Capture the cell that displays the provided text and extract its (x, y) central coordinate. 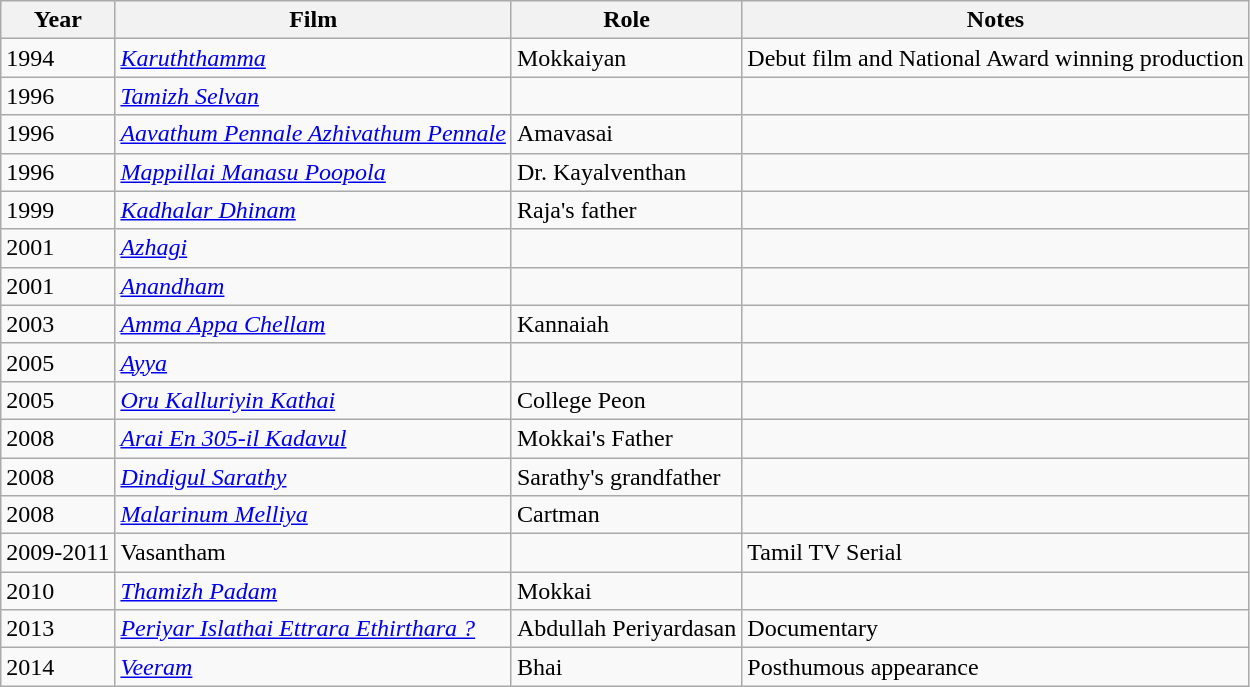
Year (58, 20)
Malarinum Melliya (314, 515)
Vasantham (314, 553)
1999 (58, 210)
Anandham (314, 286)
Karuththamma (314, 58)
Kadhalar Dhinam (314, 210)
Role (626, 20)
Notes (996, 20)
1994 (58, 58)
Veeram (314, 667)
Raja's father (626, 210)
Posthumous appearance (996, 667)
Arai En 305-il Kadavul (314, 438)
Film (314, 20)
Ayya (314, 362)
Thamizh Padam (314, 591)
Mokkai (626, 591)
Tamil TV Serial (996, 553)
Periyar Islathai Ettrara Ethirthara ? (314, 629)
Mappillai Manasu Poopola (314, 172)
Bhai (626, 667)
2010 (58, 591)
College Peon (626, 400)
Tamizh Selvan (314, 96)
Abdullah Periyardasan (626, 629)
2009-2011 (58, 553)
Mokkaiyan (626, 58)
Amma Appa Chellam (314, 324)
2014 (58, 667)
Sarathy's grandfather (626, 477)
Kannaiah (626, 324)
Amavasai (626, 134)
Documentary (996, 629)
2013 (58, 629)
2003 (58, 324)
Cartman (626, 515)
Azhagi (314, 248)
Debut film and National Award winning production (996, 58)
Aavathum Pennale Azhivathum Pennale (314, 134)
Dindigul Sarathy (314, 477)
Oru Kalluriyin Kathai (314, 400)
Mokkai's Father (626, 438)
Dr. Kayalventhan (626, 172)
